Determine the (X, Y) coordinate at the center of the cell enclosing the given text.  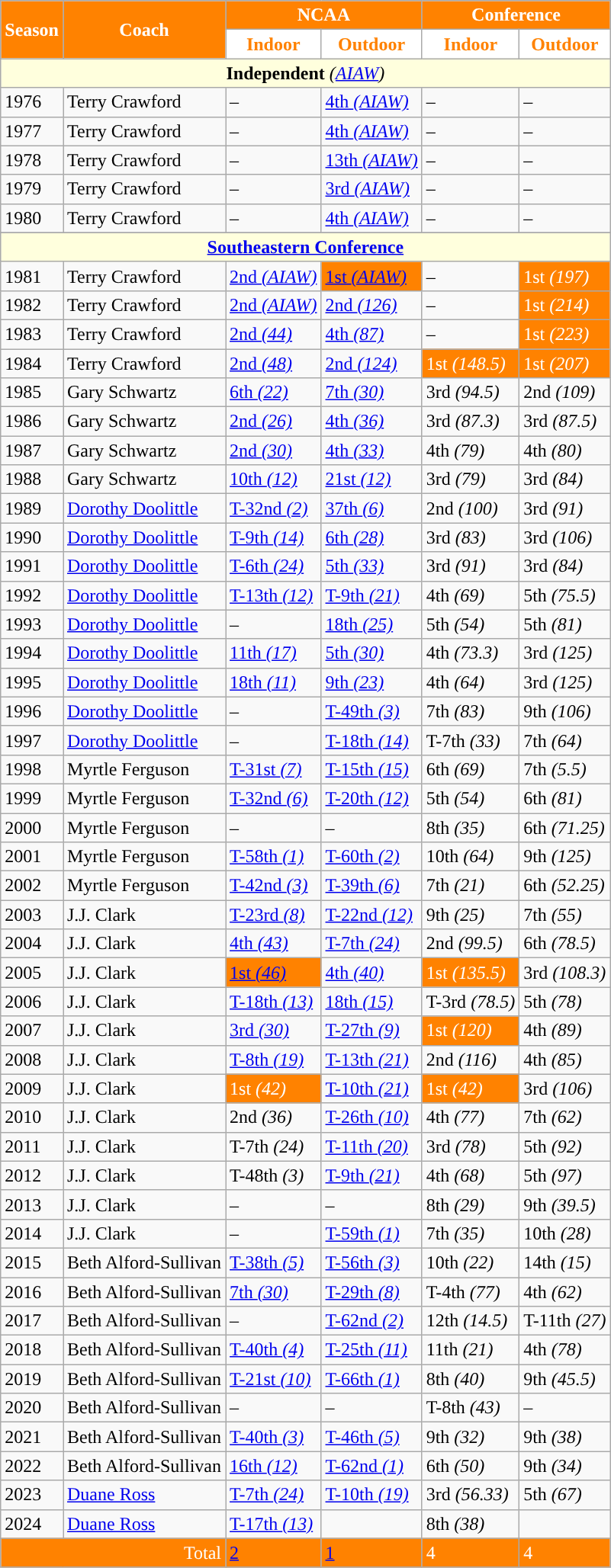
2011 (32, 1146)
9th (125) (564, 857)
T-62nd (2) (371, 1321)
4th (79) (471, 451)
4th (64) (471, 682)
T-31st (7) (273, 769)
6th (28) (371, 537)
3rd (30) (273, 1031)
2021 (32, 1437)
T-40th (4) (273, 1350)
T-32nd (6) (273, 798)
9th (45.5) (564, 1379)
5th (30) (371, 653)
T-32nd (2) (273, 508)
3rd (56.33) (471, 1495)
1st (223) (564, 334)
11th (21) (471, 1350)
T-59th (1) (371, 1233)
2010 (32, 1117)
37th (6) (371, 508)
3rd (AIAW) (371, 189)
T-29th (8) (371, 1292)
4th (73.3) (471, 653)
21st (12) (371, 479)
3rd (79) (471, 479)
T-8th (43) (471, 1408)
T-8th (19) (273, 1060)
2007 (32, 1031)
2nd (36) (273, 1117)
7th (64) (564, 740)
5th (81) (564, 624)
1982 (32, 305)
1988 (32, 479)
2nd (126) (371, 305)
1981 (32, 276)
2002 (32, 886)
T-40th (3) (273, 1437)
T-3rd (78.5) (471, 1002)
9th (23) (371, 682)
9th (34) (564, 1466)
T-9th (14) (273, 537)
1984 (32, 364)
T-62nd (1) (371, 1466)
T-46th (5) (371, 1437)
6th (22) (273, 393)
10th (22) (471, 1262)
2001 (32, 857)
T-60th (2) (371, 857)
1979 (32, 189)
18th (25) (371, 624)
1st (197) (564, 276)
9th (38) (564, 1437)
16th (12) (273, 1466)
2012 (32, 1175)
12th (14.5) (471, 1321)
T-42nd (3) (273, 886)
8th (35) (471, 827)
3rd (94.5) (471, 393)
2009 (32, 1089)
2005 (32, 973)
1989 (32, 508)
T-56th (3) (371, 1262)
2nd (124) (371, 364)
2003 (32, 915)
1997 (32, 740)
9th (25) (471, 915)
1995 (32, 682)
T-58th (1) (273, 857)
7th (83) (471, 711)
4th (69) (471, 595)
T-25th (11) (371, 1350)
1st (214) (564, 305)
2015 (32, 1262)
11th (17) (273, 653)
10th (64) (471, 857)
1980 (32, 218)
Independent (AIAW) (305, 73)
T-26th (10) (371, 1117)
6th (78.5) (564, 944)
T-11th (27) (564, 1321)
T-4th (77) (471, 1292)
3rd (83) (471, 537)
6th (71.25) (564, 827)
1986 (32, 422)
4th (43) (273, 944)
7th (21) (471, 886)
T-66th (1) (371, 1379)
Coach (143, 30)
T-18th (14) (371, 740)
7th (55) (564, 915)
T-10th (21) (371, 1089)
Season (32, 30)
1993 (32, 624)
1992 (32, 595)
1st (46) (273, 973)
1st (135.5) (471, 973)
14th (15) (564, 1262)
18th (15) (371, 1002)
4th (89) (564, 1031)
6th (69) (471, 769)
2020 (32, 1408)
T-48th (3) (273, 1175)
2008 (32, 1060)
T-17th (13) (273, 1524)
1 (371, 1553)
4th (78) (564, 1350)
T-20th (12) (371, 798)
T-23rd (8) (273, 915)
2004 (32, 944)
5th (67) (564, 1495)
6th (50) (471, 1466)
T-38th (5) (273, 1262)
2nd (100) (471, 508)
2nd (26) (273, 422)
T-22nd (12) (371, 915)
T-18th (13) (273, 1002)
9th (32) (471, 1437)
T-15th (15) (371, 769)
5th (75.5) (564, 595)
13th (AIAW) (371, 160)
Total (113, 1553)
1985 (32, 393)
1994 (32, 653)
1st (AIAW) (371, 276)
1991 (32, 566)
2 (273, 1553)
1st (148.5) (471, 364)
2018 (32, 1350)
1976 (32, 102)
T-11th (20) (371, 1146)
T-49th (3) (371, 711)
T-27th (9) (371, 1031)
4th (80) (564, 451)
1998 (32, 769)
T-7th (33) (471, 740)
2nd (99.5) (471, 944)
T-39th (6) (371, 886)
4th (40) (371, 973)
8th (38) (471, 1524)
2016 (32, 1292)
1st (120) (471, 1031)
2024 (32, 1524)
4th (68) (471, 1175)
4th (36) (371, 422)
1983 (32, 334)
2013 (32, 1204)
6th (52.25) (564, 886)
T-13th (12) (273, 595)
2000 (32, 827)
8th (40) (471, 1379)
5th (78) (564, 1002)
2019 (32, 1379)
4th (87) (371, 334)
2014 (32, 1233)
2nd (44) (273, 334)
10th (12) (273, 479)
5th (92) (564, 1146)
Southeastern Conference (305, 247)
2023 (32, 1495)
4th (62) (564, 1292)
7th (35) (471, 1233)
T-6th (24) (273, 566)
4th (33) (371, 451)
2nd (109) (564, 393)
2022 (32, 1466)
2017 (32, 1321)
T-13th (21) (371, 1060)
NCAA (324, 15)
7th (5.5) (564, 769)
1990 (32, 537)
2nd (116) (471, 1060)
T-10th (19) (371, 1495)
1996 (32, 711)
1999 (32, 798)
Conference (516, 15)
1978 (32, 160)
6th (81) (564, 798)
3rd (87.5) (564, 422)
9th (106) (564, 711)
7th (62) (564, 1117)
8th (29) (471, 1204)
9th (39.5) (564, 1204)
10th (28) (564, 1233)
5th (97) (564, 1175)
1977 (32, 131)
3rd (87.3) (471, 422)
1st (207) (564, 364)
3rd (78) (471, 1146)
T-21st (10) (273, 1379)
2006 (32, 1002)
2nd (48) (273, 364)
2nd (30) (273, 451)
18th (11) (273, 682)
1987 (32, 451)
3rd (108.3) (564, 973)
5th (33) (371, 566)
4th (85) (564, 1060)
4th (77) (471, 1117)
